From the cell containing the given text, extract its center point as (x, y) coordinate. 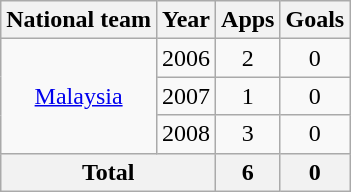
2007 (186, 96)
Total (108, 172)
1 (248, 96)
3 (248, 134)
2008 (186, 134)
6 (248, 172)
Goals (315, 20)
2 (248, 58)
Malaysia (79, 96)
2006 (186, 58)
National team (79, 20)
Apps (248, 20)
Year (186, 20)
